Provide the (X, Y) coordinate of the cell's center where the given text is located.  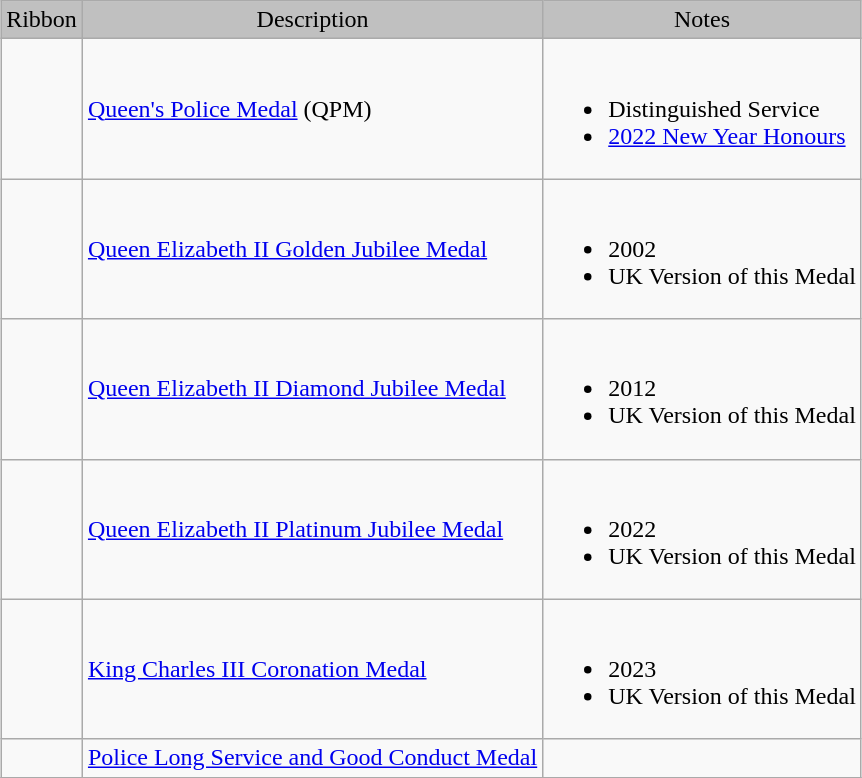
Queen Elizabeth II Golden Jubilee Medal (312, 249)
Police Long Service and Good Conduct Medal (312, 758)
Distinguished Service2022 New Year Honours (702, 109)
2002UK Version of this Medal (702, 249)
Queen Elizabeth II Platinum Jubilee Medal (312, 529)
Queen's Police Medal (QPM) (312, 109)
2022UK Version of this Medal (702, 529)
2012UK Version of this Medal (702, 389)
Notes (702, 20)
Queen Elizabeth II Diamond Jubilee Medal (312, 389)
Description (312, 20)
2023UK Version of this Medal (702, 669)
Ribbon (42, 20)
King Charles III Coronation Medal (312, 669)
